Capture the cell that displays the provided text and extract its (x, y) central coordinate. 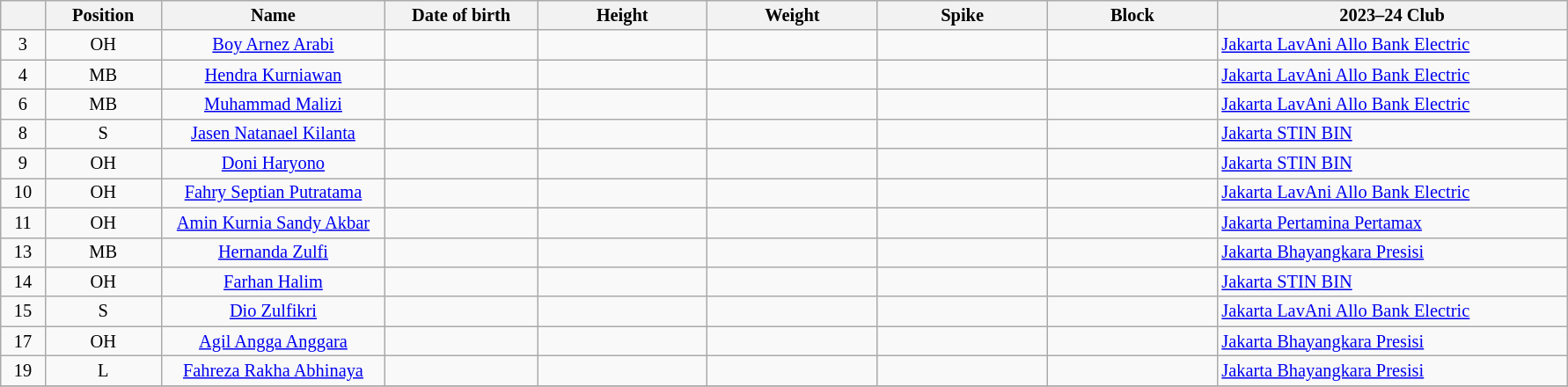
L (103, 370)
Amin Kurnia Sandy Akbar (273, 223)
Jasen Natanael Kilanta (273, 134)
8 (23, 134)
Doni Haryono (273, 164)
11 (23, 223)
15 (23, 311)
Hendra Kurniawan (273, 75)
19 (23, 370)
Fahry Septian Putratama (273, 193)
Fahreza Rakha Abhinaya (273, 370)
2023–24 Club (1392, 15)
Muhammad Malizi (273, 104)
4 (23, 75)
Block (1132, 15)
14 (23, 281)
Jakarta Pertamina Pertamax (1392, 223)
9 (23, 164)
Height (623, 15)
Dio Zulfikri (273, 311)
Spike (963, 15)
17 (23, 341)
Boy Arnez Arabi (273, 45)
Position (103, 15)
Agil Angga Anggara (273, 341)
6 (23, 104)
13 (23, 252)
Weight (792, 15)
Hernanda Zulfi (273, 252)
3 (23, 45)
Date of birth (461, 15)
Farhan Halim (273, 281)
10 (23, 193)
Name (273, 15)
